Output the (X, Y) coordinate of the center of the cell containing the given text.  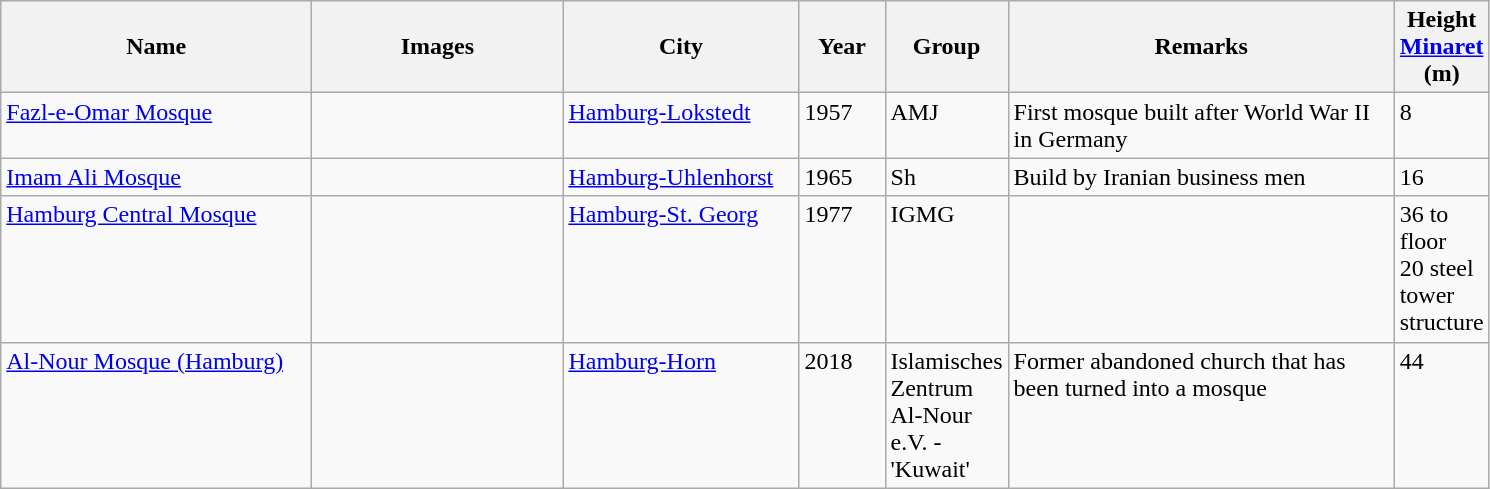
44 (1442, 415)
1965 (842, 177)
Year (842, 47)
City (681, 47)
2018 (842, 415)
Al-Nour Mosque (Hamburg) (156, 415)
Images (438, 47)
Remarks (1201, 47)
IGMG (946, 269)
Height Minaret (m) (1442, 47)
First mosque built after World War II in Germany (1201, 126)
Hamburg-Lokstedt (681, 126)
36 to floor20 steel tower structure (1442, 269)
1977 (842, 269)
1957 (842, 126)
Hamburg Central Mosque (156, 269)
Name (156, 47)
8 (1442, 126)
Build by Iranian business men (1201, 177)
Imam Ali Mosque (156, 177)
Hamburg-St. Georg (681, 269)
16 (1442, 177)
Sh (946, 177)
Hamburg-Horn (681, 415)
Group (946, 47)
Islamisches Zentrum Al-Nour e.V. - 'Kuwait' (946, 415)
Hamburg-Uhlenhorst (681, 177)
Former abandoned church that has been turned into a mosque (1201, 415)
Fazl-e-Omar Mosque (156, 126)
AMJ (946, 126)
